Pinpoint the cell where the given text exists, returning its (x, y) midpoint coordinate. 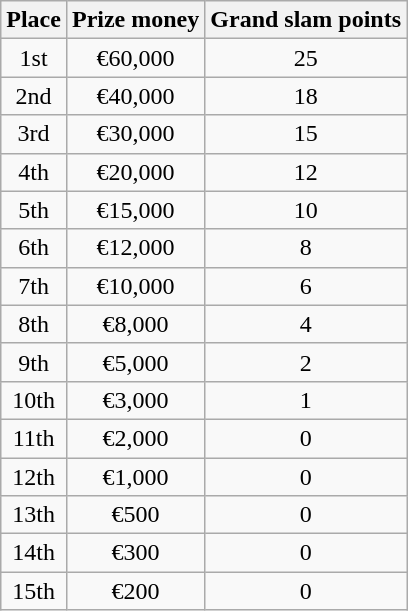
€60,000 (135, 58)
7th (34, 286)
9th (34, 362)
1 (306, 400)
€30,000 (135, 134)
Prize money (135, 20)
13th (34, 515)
12th (34, 477)
€200 (135, 591)
€15,000 (135, 210)
4th (34, 172)
€20,000 (135, 172)
18 (306, 96)
6 (306, 286)
€5,000 (135, 362)
€300 (135, 553)
1st (34, 58)
12 (306, 172)
Place (34, 20)
8 (306, 248)
Grand slam points (306, 20)
€500 (135, 515)
2 (306, 362)
15th (34, 591)
€12,000 (135, 248)
€40,000 (135, 96)
2nd (34, 96)
3rd (34, 134)
€8,000 (135, 324)
8th (34, 324)
€1,000 (135, 477)
€3,000 (135, 400)
10th (34, 400)
5th (34, 210)
25 (306, 58)
11th (34, 438)
15 (306, 134)
10 (306, 210)
€10,000 (135, 286)
4 (306, 324)
14th (34, 553)
6th (34, 248)
€2,000 (135, 438)
